Return (x, y) of the center of cell containing provided text 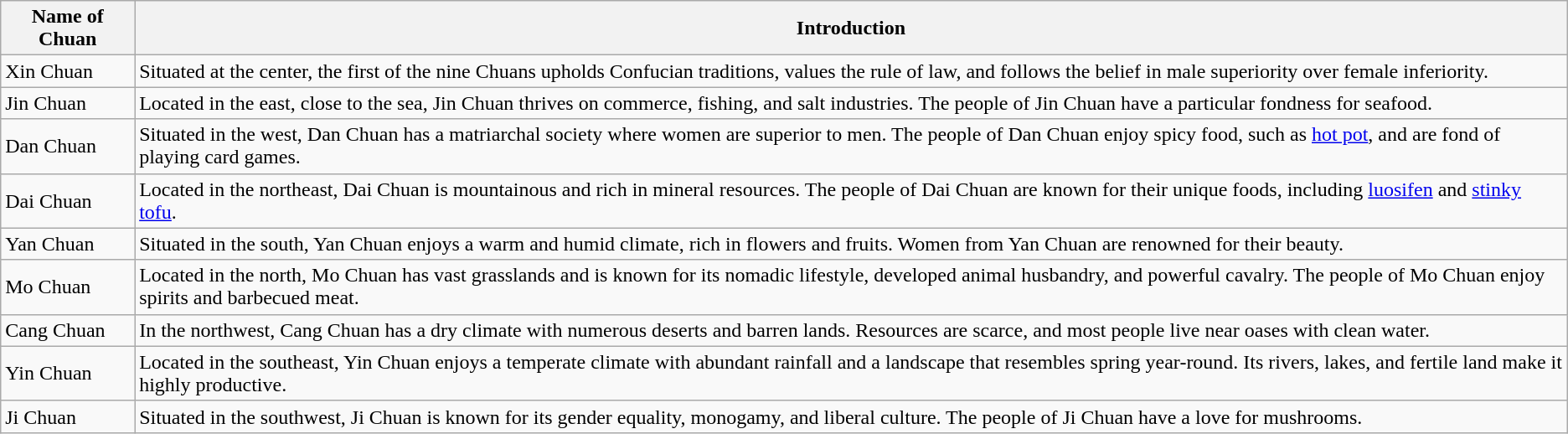
Situated in the south, Yan Chuan enjoys a warm and humid climate, rich in flowers and fruits. Women from Yan Chuan are renowned for their beauty. (851, 244)
Ji Chuan (68, 416)
Xin Chuan (68, 71)
Jin Chuan (68, 103)
Cang Chuan (68, 330)
Name of Chuan (68, 28)
Dan Chuan (68, 146)
Introduction (851, 28)
Mo Chuan (68, 287)
Yin Chuan (68, 374)
Dai Chuan (68, 201)
Yan Chuan (68, 244)
